Return [X, Y] of the center of cell containing provided text 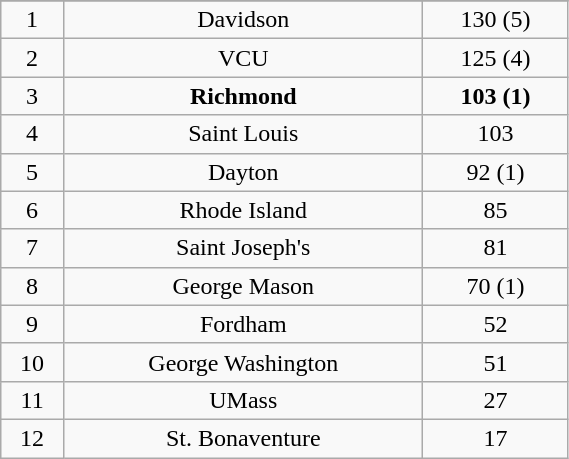
3 [32, 96]
5 [32, 172]
2 [32, 58]
6 [32, 210]
Saint Joseph's [242, 248]
12 [32, 438]
Fordham [242, 324]
George Mason [242, 286]
130 (5) [496, 20]
8 [32, 286]
103 (1) [496, 96]
Davidson [242, 20]
Rhode Island [242, 210]
11 [32, 400]
125 (4) [496, 58]
Saint Louis [242, 134]
51 [496, 362]
UMass [242, 400]
103 [496, 134]
Richmond [242, 96]
VCU [242, 58]
81 [496, 248]
9 [32, 324]
1 [32, 20]
George Washington [242, 362]
7 [32, 248]
Dayton [242, 172]
St. Bonaventure [242, 438]
17 [496, 438]
10 [32, 362]
85 [496, 210]
4 [32, 134]
27 [496, 400]
52 [496, 324]
70 (1) [496, 286]
92 (1) [496, 172]
